Extract the (X, Y) coordinate from the center of the cell holding the provided text.  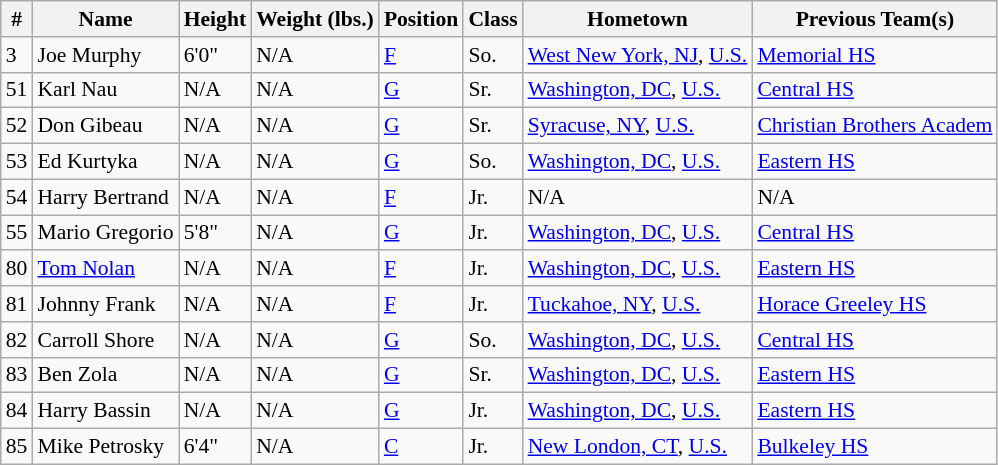
Memorial HS (874, 55)
85 (17, 447)
Position (421, 19)
80 (17, 269)
6'0" (215, 55)
Christian Brothers Academ (874, 126)
82 (17, 340)
Ed Kurtyka (105, 162)
Class (492, 19)
Weight (lbs.) (315, 19)
Syracuse, NY, U.S. (638, 126)
Mario Gregorio (105, 233)
New London, CT, U.S. (638, 447)
C (421, 447)
Karl Nau (105, 90)
54 (17, 197)
Harry Bertrand (105, 197)
83 (17, 375)
West New York, NJ, U.S. (638, 55)
Bulkeley HS (874, 447)
Johnny Frank (105, 304)
Height (215, 19)
Ben Zola (105, 375)
Tuckahoe, NY, U.S. (638, 304)
Name (105, 19)
Previous Team(s) (874, 19)
52 (17, 126)
53 (17, 162)
84 (17, 411)
5'8" (215, 233)
6'4" (215, 447)
Hometown (638, 19)
55 (17, 233)
Joe Murphy (105, 55)
# (17, 19)
Mike Petrosky (105, 447)
3 (17, 55)
Tom Nolan (105, 269)
81 (17, 304)
Harry Bassin (105, 411)
51 (17, 90)
Don Gibeau (105, 126)
Horace Greeley HS (874, 304)
Carroll Shore (105, 340)
